From the cell containing the given text, extract its center point as [X, Y] coordinate. 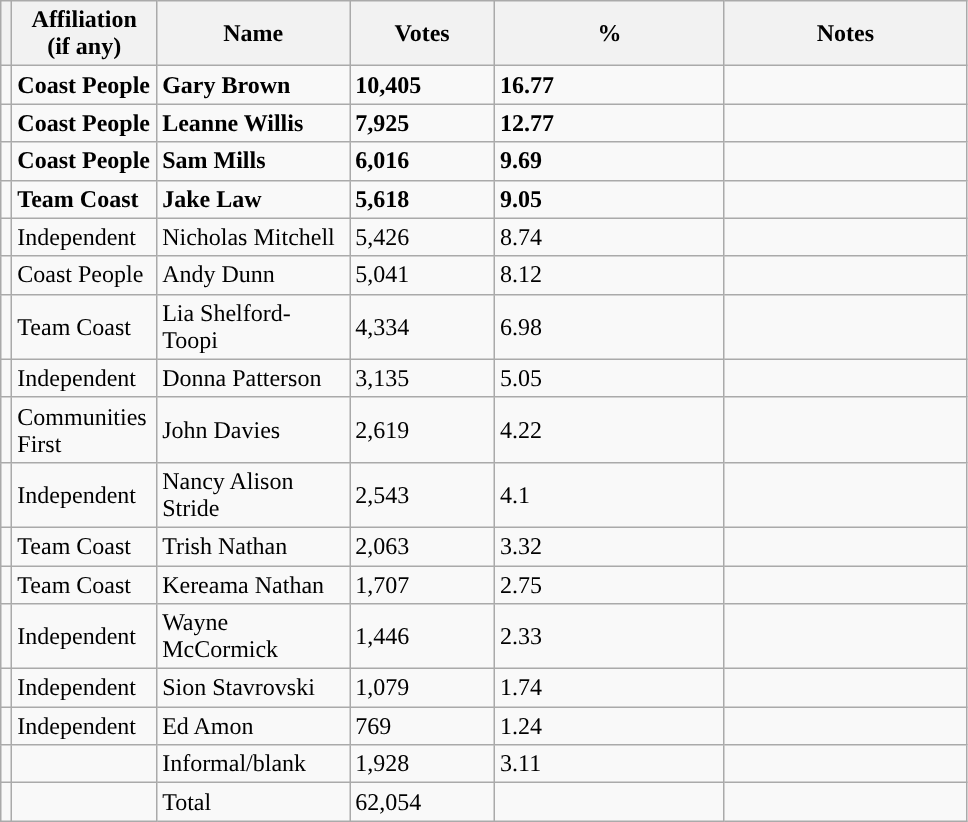
8.12 [609, 275]
4.22 [609, 430]
Donna Patterson [254, 378]
Total [254, 802]
2.75 [609, 585]
3.32 [609, 546]
62,054 [422, 802]
Votes [422, 34]
1,928 [422, 764]
8.74 [609, 237]
John Davies [254, 430]
4.1 [609, 494]
Notes [845, 34]
1,079 [422, 688]
1.24 [609, 726]
Sion Stavrovski [254, 688]
5,618 [422, 199]
Nicholas Mitchell [254, 237]
1,707 [422, 585]
Informal/blank [254, 764]
Jake Law [254, 199]
Lia Shelford-Toopi [254, 326]
769 [422, 726]
6.98 [609, 326]
3.11 [609, 764]
1,446 [422, 636]
5.05 [609, 378]
% [609, 34]
1.74 [609, 688]
Andy Dunn [254, 275]
5,426 [422, 237]
Gary Brown [254, 85]
2.33 [609, 636]
6,016 [422, 161]
2,543 [422, 494]
Ed Amon [254, 726]
7,925 [422, 123]
3,135 [422, 378]
Sam Mills [254, 161]
2,619 [422, 430]
Kereama Nathan [254, 585]
Name [254, 34]
Leanne Willis [254, 123]
12.77 [609, 123]
Nancy Alison Stride [254, 494]
5,041 [422, 275]
Communities First [84, 430]
10,405 [422, 85]
Affiliation (if any) [84, 34]
16.77 [609, 85]
Wayne McCormick [254, 636]
Trish Nathan [254, 546]
2,063 [422, 546]
9.05 [609, 199]
4,334 [422, 326]
9.69 [609, 161]
